Extract the [X, Y] coordinate from the center of the cell holding the provided text.  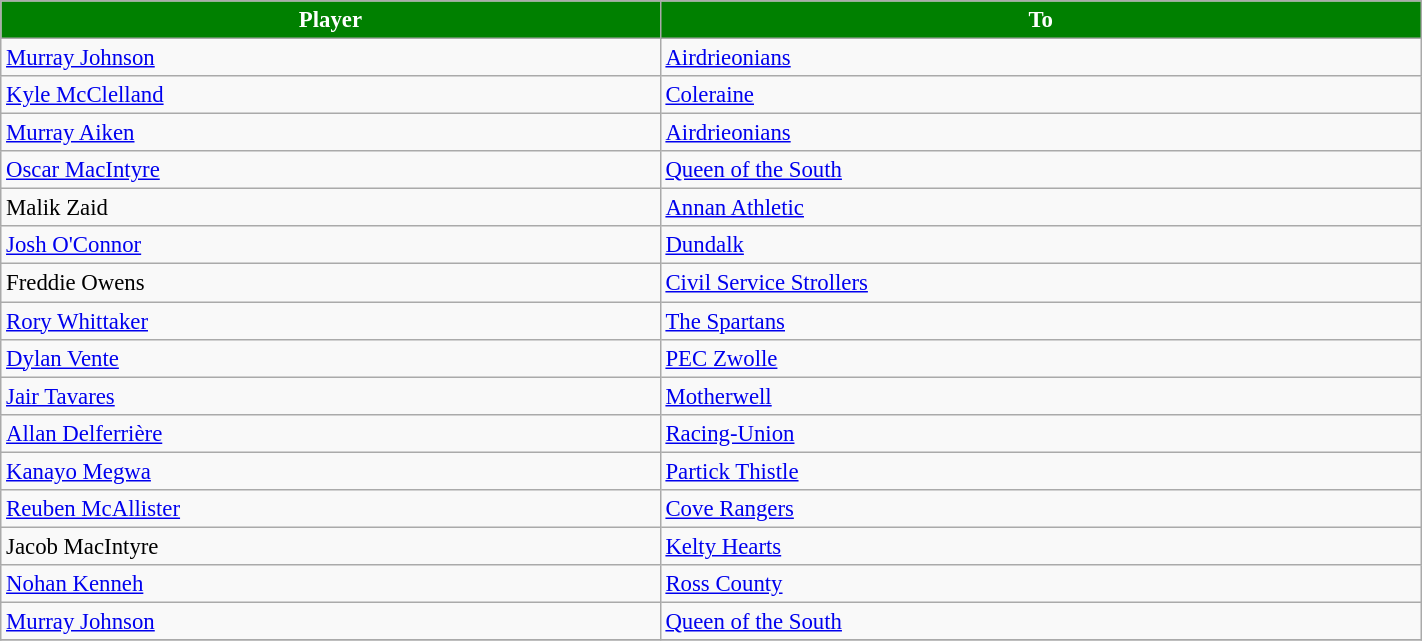
The Spartans [1040, 321]
Jair Tavares [330, 396]
Kelty Hearts [1040, 546]
Ross County [1040, 584]
Reuben McAllister [330, 509]
Rory Whittaker [330, 321]
Kyle McClelland [330, 95]
Partick Thistle [1040, 471]
Civil Service Strollers [1040, 283]
Coleraine [1040, 95]
Oscar MacIntyre [330, 170]
Kanayo Megwa [330, 471]
Freddie Owens [330, 283]
Racing-Union [1040, 433]
PEC Zwolle [1040, 358]
Nohan Kenneh [330, 584]
To [1040, 20]
Jacob MacIntyre [330, 546]
Dundalk [1040, 245]
Cove Rangers [1040, 509]
Allan Delferrière [330, 433]
Malik Zaid [330, 208]
Player [330, 20]
Annan Athletic [1040, 208]
Josh O'Connor [330, 245]
Motherwell [1040, 396]
Murray Aiken [330, 133]
Dylan Vente [330, 358]
